Determine the (X, Y) coordinate at the center of the cell enclosing the given text.  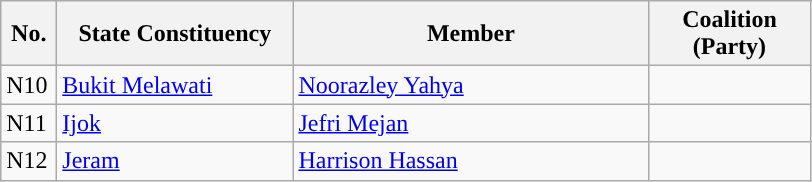
N10 (29, 85)
Harrison Hassan (471, 161)
N11 (29, 123)
Ijok (175, 123)
Noorazley Yahya (471, 85)
State Constituency (175, 34)
No. (29, 34)
Coalition (Party) (730, 34)
Jeram (175, 161)
N12 (29, 161)
Bukit Melawati (175, 85)
Member (471, 34)
Jefri Mejan (471, 123)
